Extract the [X, Y] coordinate from the center of the cell holding the provided text.  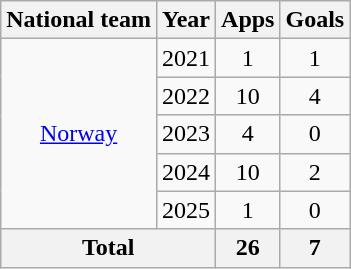
2025 [186, 210]
7 [315, 248]
26 [248, 248]
Norway [79, 134]
Goals [315, 20]
2021 [186, 58]
2023 [186, 134]
Total [108, 248]
2024 [186, 172]
Apps [248, 20]
2 [315, 172]
2022 [186, 96]
Year [186, 20]
National team [79, 20]
